Extract the [X, Y] coordinate from the center of the cell holding the provided text.  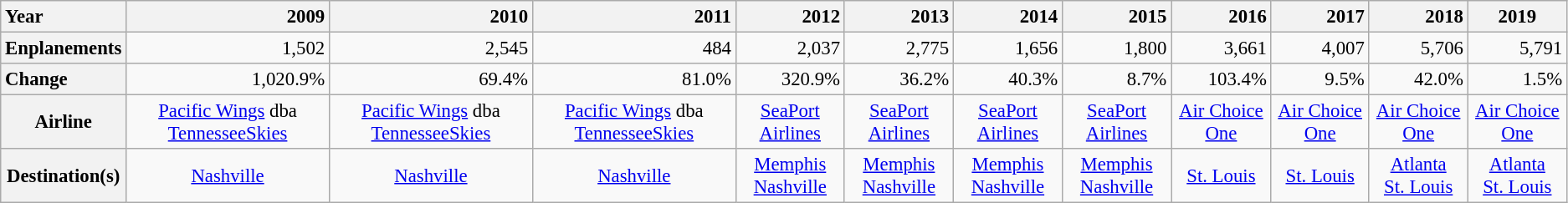
2009 [228, 17]
2011 [634, 17]
1,800 [1116, 48]
Year [64, 17]
1,656 [1007, 48]
1.5% [1517, 79]
1,502 [228, 48]
5,706 [1418, 48]
81.0% [634, 79]
2017 [1320, 17]
Change [64, 79]
2013 [899, 17]
8.7% [1116, 79]
2,775 [899, 48]
36.2% [899, 79]
1,020.9% [228, 79]
42.0% [1418, 79]
2014 [1007, 17]
103.4% [1222, 79]
4,007 [1320, 48]
2,037 [790, 48]
2019 [1517, 17]
2018 [1418, 17]
9.5% [1320, 79]
3,661 [1222, 48]
320.9% [790, 79]
2016 [1222, 17]
69.4% [430, 79]
2012 [790, 17]
2015 [1116, 17]
Airline [64, 122]
2,545 [430, 48]
40.3% [1007, 79]
484 [634, 48]
Destination(s) [64, 175]
2010 [430, 17]
5,791 [1517, 48]
Enplanements [64, 48]
